Determine the (X, Y) coordinate at the center of the cell enclosing the given text.  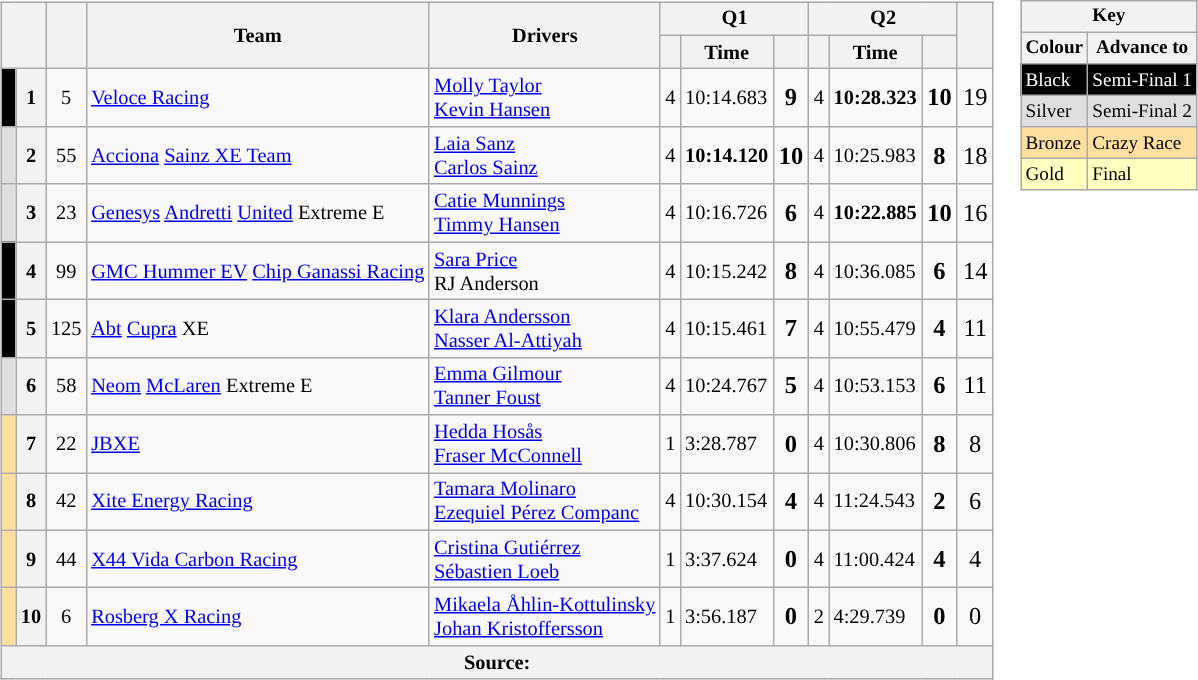
10:53.153 (876, 386)
Drivers (544, 36)
Final (1142, 175)
Laia Sanz Carlos Sainz (544, 156)
14 (975, 271)
Cristina Gutiérrez Sébastien Loeb (544, 559)
Klara Andersson Nasser Al-Attiyah (544, 329)
Q2 (883, 19)
58 (66, 386)
Colour (1054, 48)
JBXE (258, 444)
16 (975, 213)
10:22.885 (876, 213)
10:36.085 (876, 271)
18 (975, 156)
125 (66, 329)
Source: (497, 663)
Genesys Andretti United Extreme E (258, 213)
3:37.624 (726, 559)
10:24.767 (726, 386)
X44 Vida Carbon Racing (258, 559)
Hedda Hosås Fraser McConnell (544, 444)
10:30.806 (876, 444)
19 (975, 98)
Key (1109, 16)
3:28.787 (726, 444)
10:30.154 (726, 502)
55 (66, 156)
10:14.120 (726, 156)
Black (1054, 80)
10:15.461 (726, 329)
10:15.242 (726, 271)
Catie Munnings Timmy Hansen (544, 213)
22 (66, 444)
Advance to (1142, 48)
Veloce Racing (258, 98)
3:56.187 (726, 617)
10:16.726 (726, 213)
Crazy Race (1142, 143)
42 (66, 502)
Semi-Final 1 (1142, 80)
Acciona Sainz XE Team (258, 156)
Semi-Final 2 (1142, 111)
Molly Taylor Kevin Hansen (544, 98)
10:14.683 (726, 98)
Sara Price RJ Anderson (544, 271)
11:24.543 (876, 502)
Bronze (1054, 143)
4:29.739 (876, 617)
Xite Energy Racing (258, 502)
99 (66, 271)
Q1 (734, 19)
23 (66, 213)
11:00.424 (876, 559)
Silver (1054, 111)
Rosberg X Racing (258, 617)
3 (31, 213)
10:28.323 (876, 98)
Tamara Molinaro Ezequiel Pérez Companc (544, 502)
10:25.983 (876, 156)
Mikaela Åhlin-Kottulinsky Johan Kristoffersson (544, 617)
GMC Hummer EV Chip Ganassi Racing (258, 271)
Gold (1054, 175)
Abt Cupra XE (258, 329)
44 (66, 559)
Emma Gilmour Tanner Foust (544, 386)
Neom McLaren Extreme E (258, 386)
Team (258, 36)
10:55.479 (876, 329)
